Locate the cell with the specified text and output its [x, y] center coordinate. 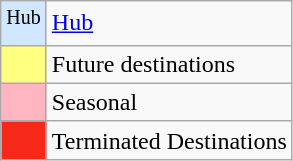
Seasonal [169, 102]
Terminated Destinations [169, 140]
Future destinations [169, 64]
